Capture the cell that displays the provided text and extract its [X, Y] central coordinate. 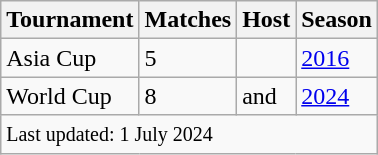
Host [266, 20]
8 [188, 96]
2024 [337, 96]
Last updated: 1 July 2024 [190, 134]
Tournament [70, 20]
Asia Cup [70, 58]
Matches [188, 20]
5 [188, 58]
2016 [337, 58]
World Cup [70, 96]
and [266, 96]
Season [337, 20]
